Output the (X, Y) coordinate of the center of the cell containing the given text.  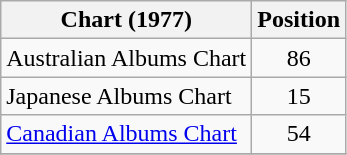
Japanese Albums Chart (126, 96)
86 (299, 58)
Position (299, 20)
Canadian Albums Chart (126, 134)
15 (299, 96)
Chart (1977) (126, 20)
54 (299, 134)
Australian Albums Chart (126, 58)
